Capture the cell that displays the provided text and extract its (X, Y) central coordinate. 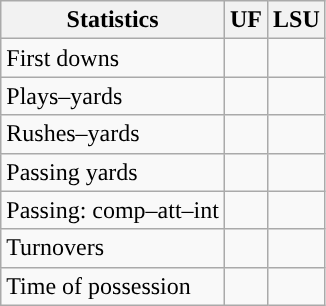
Turnovers (113, 248)
UF (246, 20)
Rushes–yards (113, 134)
Passing yards (113, 172)
Time of possession (113, 286)
Passing: comp–att–int (113, 210)
Plays–yards (113, 96)
Statistics (113, 20)
LSU (297, 20)
First downs (113, 58)
